Return the [X, Y] coordinate for the center point of the cell that contains the specified text.  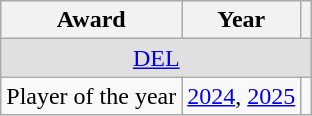
Year [242, 20]
Player of the year [92, 96]
Award [92, 20]
2024, 2025 [242, 96]
DEL [156, 58]
